Find where the given text appears and provide that cell's center as [x, y] coordinate. 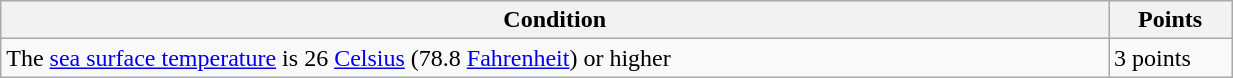
3 points [1170, 58]
Points [1170, 20]
Condition [555, 20]
The sea surface temperature is 26 Celsius (78.8 Fahrenheit) or higher [555, 58]
